Pinpoint the cell where the given text exists, returning its (x, y) midpoint coordinate. 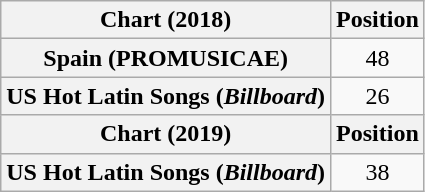
26 (378, 96)
48 (378, 58)
Chart (2019) (166, 134)
38 (378, 172)
Chart (2018) (166, 20)
Spain (PROMUSICAE) (166, 58)
